Return [X, Y] of the center of cell containing provided text 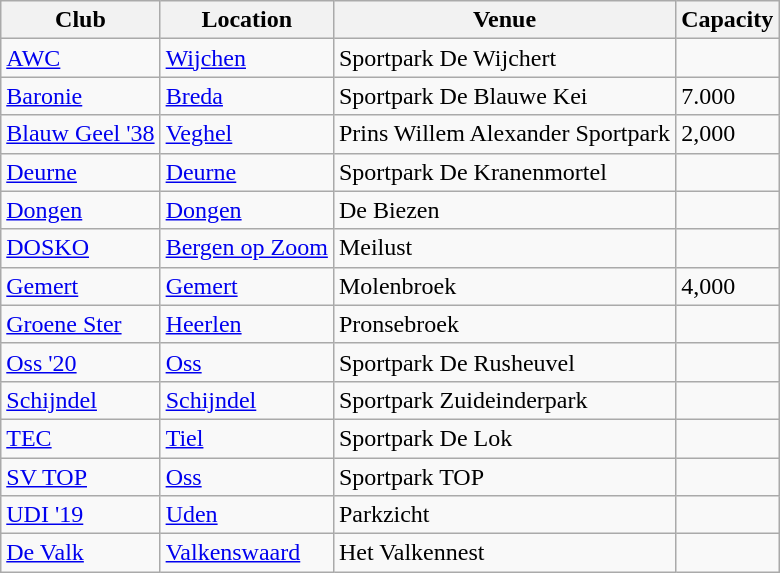
Blauw Geel '38 [80, 134]
4,000 [728, 286]
Sportpark Zuideinderpark [504, 400]
Location [246, 20]
Prins Willem Alexander Sportpark [504, 134]
TEC [80, 438]
Club [80, 20]
Tiel [246, 438]
AWC [80, 58]
Het Valkennest [504, 553]
DOSKO [80, 248]
Sportpark De Rusheuvel [504, 362]
SV TOP [80, 477]
Parkzicht [504, 515]
Sportpark De Lok [504, 438]
Sportpark TOP [504, 477]
Heerlen [246, 324]
De Biezen [504, 210]
Valkenswaard [246, 553]
Sportpark De Wijchert [504, 58]
Wijchen [246, 58]
Baronie [80, 96]
Sportpark De Kranenmortel [504, 172]
Breda [246, 96]
Sportpark De Blauwe Kei [504, 96]
Meilust [504, 248]
De Valk [80, 553]
Venue [504, 20]
Veghel [246, 134]
7.000 [728, 96]
Bergen op Zoom [246, 248]
UDI '19 [80, 515]
Groene Ster [80, 324]
Molenbroek [504, 286]
Capacity [728, 20]
Uden [246, 515]
Pronsebroek [504, 324]
Oss '20 [80, 362]
2,000 [728, 134]
